Extract the [x, y] coordinate from the center of the cell holding the provided text.  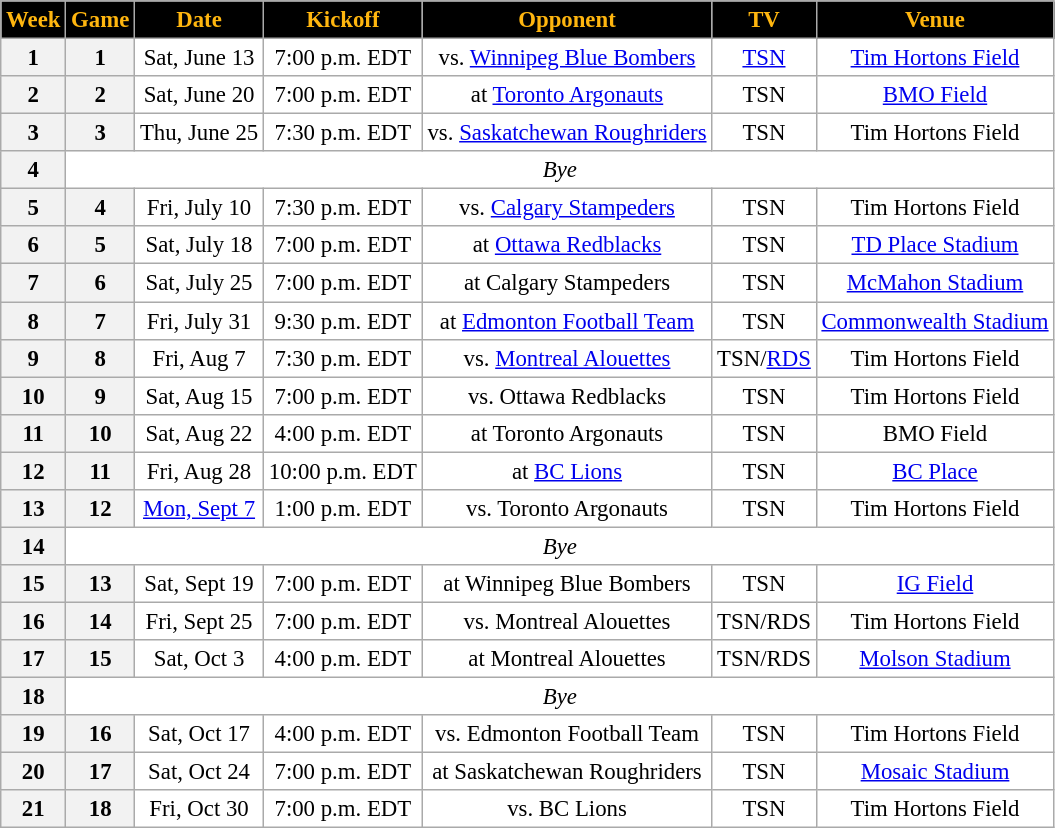
vs. Ottawa Redblacks [567, 396]
TD Place Stadium [935, 245]
Fri, July 31 [200, 321]
vs. Saskatchewan Roughriders [567, 133]
at BC Lions [567, 471]
Kickoff [344, 20]
at Montreal Alouettes [567, 659]
vs. Winnipeg Blue Bombers [567, 58]
vs. Calgary Stampeders [567, 208]
Mon, Sept 7 [200, 509]
20 [34, 772]
vs. BC Lions [567, 809]
Fri, Aug 7 [200, 358]
Fri, Sept 25 [200, 621]
Sat, June 20 [200, 95]
at Ottawa Redblacks [567, 245]
Thu, June 25 [200, 133]
Venue [935, 20]
19 [34, 734]
Sat, July 18 [200, 245]
Sat, Oct 3 [200, 659]
IG Field [935, 584]
Week [34, 20]
Game [100, 20]
BC Place [935, 471]
Sat, Oct 24 [200, 772]
TV [764, 20]
1:00 p.m. EDT [344, 509]
Mosaic Stadium [935, 772]
Fri, Oct 30 [200, 809]
vs. Toronto Argonauts [567, 509]
10:00 p.m. EDT [344, 471]
Commonwealth Stadium [935, 321]
Sat, Aug 15 [200, 396]
21 [34, 809]
McMahon Stadium [935, 283]
Molson Stadium [935, 659]
9:30 p.m. EDT [344, 321]
Sat, Aug 22 [200, 433]
at Edmonton Football Team [567, 321]
Sat, Oct 17 [200, 734]
Date [200, 20]
vs. Edmonton Football Team [567, 734]
Sat, Sept 19 [200, 584]
at Saskatchewan Roughriders [567, 772]
at Winnipeg Blue Bombers [567, 584]
Opponent [567, 20]
Sat, July 25 [200, 283]
Fri, Aug 28 [200, 471]
Sat, June 13 [200, 58]
Fri, July 10 [200, 208]
at Calgary Stampeders [567, 283]
